Return the (x, y) coordinate for the center point of the cell that contains the specified text.  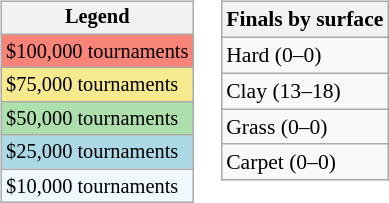
Carpet (0–0) (304, 162)
Grass (0–0) (304, 127)
Hard (0–0) (304, 55)
Finals by surface (304, 20)
Clay (13–18) (304, 91)
$75,000 tournaments (97, 85)
$50,000 tournaments (97, 119)
Legend (97, 18)
$25,000 tournaments (97, 152)
$10,000 tournaments (97, 186)
$100,000 tournaments (97, 51)
